Scan for the cell matching the given text and deliver its (X, Y) coordinate at center. 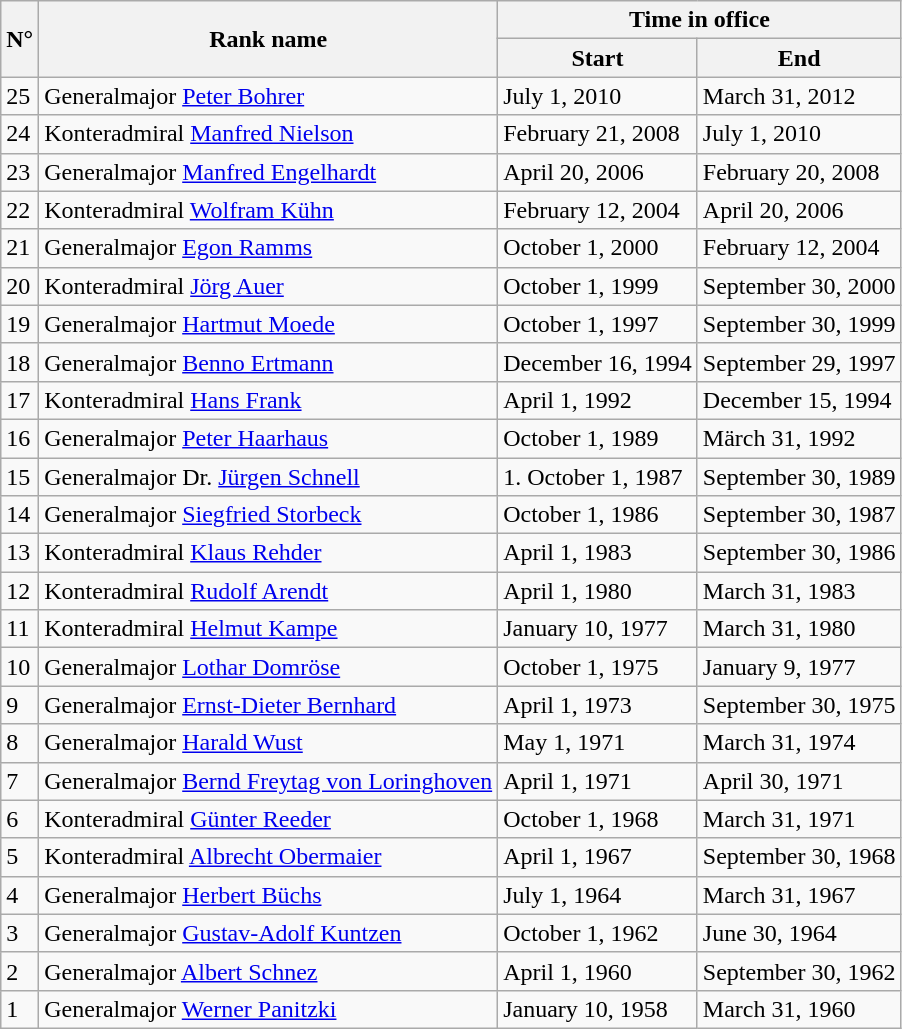
September 29, 1997 (799, 362)
April 1, 1980 (598, 591)
October 1, 1968 (598, 819)
October 1, 1997 (598, 324)
March 31, 1983 (799, 591)
September 30, 1999 (799, 324)
Time in office (700, 20)
10 (20, 667)
June 30, 1964 (799, 933)
Generalmajor Bernd Freytag von Loringhoven (268, 781)
September 30, 2000 (799, 286)
April 1, 1992 (598, 400)
Konteradmiral Wolfram Kühn (268, 210)
April 1, 1973 (598, 705)
October 1, 1999 (598, 286)
Konteradmiral Klaus Rehder (268, 553)
December 16, 1994 (598, 362)
February 20, 2008 (799, 172)
October 1, 1962 (598, 933)
23 (20, 172)
April 1, 1960 (598, 971)
September 30, 1987 (799, 515)
May 1, 1971 (598, 743)
September 30, 1962 (799, 971)
April 1, 1971 (598, 781)
Konteradmiral Rudolf Arendt (268, 591)
21 (20, 248)
25 (20, 96)
Rank name (268, 39)
17 (20, 400)
End (799, 58)
Generalmajor Siegfried Storbeck (268, 515)
2 (20, 971)
January 10, 1958 (598, 1009)
20 (20, 286)
April 1, 1983 (598, 553)
October 1, 1986 (598, 515)
Generalmajor Gustav-Adolf Kuntzen (268, 933)
4 (20, 895)
5 (20, 857)
April 30, 1971 (799, 781)
Generalmajor Hartmut Moede (268, 324)
7 (20, 781)
Generalmajor Ernst-Dieter Bernhard (268, 705)
Generalmajor Werner Panitzki (268, 1009)
Generalmajor Harald Wust (268, 743)
September 30, 1968 (799, 857)
September 30, 1975 (799, 705)
February 21, 2008 (598, 134)
1. October 1, 1987 (598, 477)
Generalmajor Peter Bohrer (268, 96)
9 (20, 705)
Konteradmiral Manfred Nielson (268, 134)
Generalmajor Benno Ertmann (268, 362)
8 (20, 743)
March 31, 1971 (799, 819)
Konteradmiral Hans Frank (268, 400)
October 1, 1989 (598, 438)
22 (20, 210)
September 30, 1986 (799, 553)
Konteradmiral Günter Reeder (268, 819)
1 (20, 1009)
12 (20, 591)
Konteradmiral Helmut Kampe (268, 629)
Konteradmiral Jörg Auer (268, 286)
11 (20, 629)
March 31, 1974 (799, 743)
October 1, 2000 (598, 248)
Generalmajor Albert Schnez (268, 971)
N° (20, 39)
April 1, 1967 (598, 857)
6 (20, 819)
March 31, 2012 (799, 96)
Generalmajor Herbert Büchs (268, 895)
March 31, 1960 (799, 1009)
July 1, 1964 (598, 895)
Generalmajor Egon Ramms (268, 248)
Generalmajor Peter Haarhaus (268, 438)
March 31, 1967 (799, 895)
3 (20, 933)
Start (598, 58)
14 (20, 515)
October 1, 1975 (598, 667)
18 (20, 362)
16 (20, 438)
December 15, 1994 (799, 400)
Generalmajor Dr. Jürgen Schnell (268, 477)
January 10, 1977 (598, 629)
13 (20, 553)
24 (20, 134)
Generalmajor Lothar Domröse (268, 667)
Konteradmiral Albrecht Obermaier (268, 857)
March 31, 1980 (799, 629)
September 30, 1989 (799, 477)
Märch 31, 1992 (799, 438)
19 (20, 324)
Generalmajor Manfred Engelhardt (268, 172)
15 (20, 477)
January 9, 1977 (799, 667)
